Extract the [x, y] coordinate from the center of the cell holding the provided text.  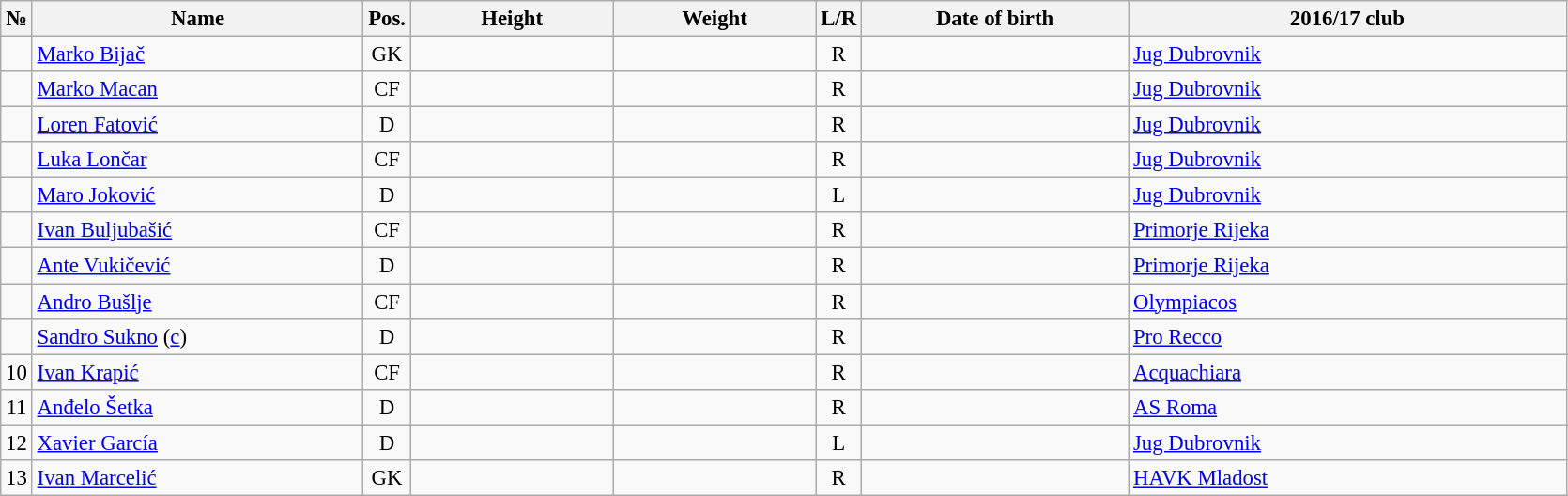
Weight [715, 19]
Acquachiara [1348, 372]
Ivan Buljubašić [197, 230]
Marko Macan [197, 89]
HAVK Mladost [1348, 478]
Sandro Sukno (c) [197, 336]
13 [17, 478]
11 [17, 407]
Date of birth [994, 19]
Luka Lončar [197, 160]
Ante Vukičević [197, 266]
Maro Joković [197, 195]
AS Roma [1348, 407]
Andro Bušlje [197, 302]
Anđelo Šetka [197, 407]
Ivan Krapić [197, 372]
Name [197, 19]
Olympiacos [1348, 302]
Marko Bijač [197, 54]
Pos. [387, 19]
Pro Recco [1348, 336]
Loren Fatović [197, 125]
Ivan Marcelić [197, 478]
Height [512, 19]
Xavier García [197, 442]
№ [17, 19]
2016/17 club [1348, 19]
10 [17, 372]
12 [17, 442]
L/R [839, 19]
